Capture the cell that displays the provided text and extract its (X, Y) central coordinate. 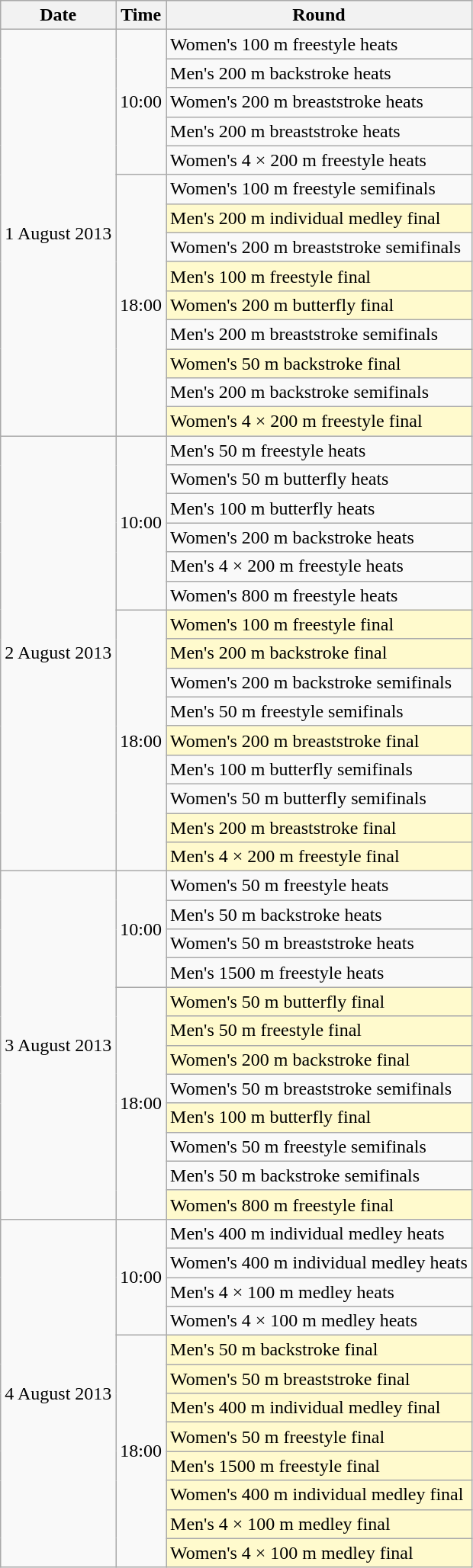
Women's 400 m individual medley heats (319, 1262)
Men's 4 × 100 m medley heats (319, 1292)
Women's 50 m backstroke final (319, 364)
Women's 50 m freestyle semifinals (319, 1146)
Women's 4 × 200 m freestyle final (319, 422)
Men's 200 m backstroke final (319, 653)
Men's 1500 m freestyle final (319, 1466)
Round (319, 15)
Men's 200 m breaststroke heats (319, 131)
Women's 800 m freestyle final (319, 1204)
Women's 400 m individual medley final (319, 1495)
Men's 400 m individual medley final (319, 1408)
Women's 100 m freestyle heats (319, 44)
4 August 2013 (58, 1393)
Men's 4 × 100 m medley final (319, 1524)
Men's 50 m freestyle final (319, 1031)
1 August 2013 (58, 233)
Women's 200 m backstroke heats (319, 537)
Men's 4 × 200 m freestyle heats (319, 566)
Women's 200 m breaststroke semifinals (319, 247)
Women's 50 m breaststroke semifinals (319, 1089)
Women's 100 m freestyle semifinals (319, 189)
Time (141, 15)
Men's 200 m breaststroke semifinals (319, 334)
Women's 200 m backstroke semifinals (319, 682)
Men's 50 m backstroke final (319, 1350)
Men's 200 m individual medley final (319, 218)
Men's 4 × 200 m freestyle final (319, 857)
Women's 100 m freestyle final (319, 624)
Women's 200 m breaststroke heats (319, 102)
Women's 50 m freestyle heats (319, 886)
Women's 50 m freestyle final (319, 1437)
Men's 100 m butterfly final (319, 1117)
Women's 4 × 200 m freestyle heats (319, 160)
Women's 50 m butterfly semifinals (319, 798)
Men's 100 m butterfly heats (319, 508)
Men's 200 m backstroke semifinals (319, 393)
Men's 50 m backstroke semifinals (319, 1175)
Women's 200 m butterfly final (319, 305)
Men's 200 m breaststroke final (319, 827)
Men's 400 m individual medley heats (319, 1233)
Men's 100 m butterfly semifinals (319, 769)
Women's 4 × 100 m medley heats (319, 1321)
Women's 50 m breaststroke final (319, 1379)
Women's 200 m backstroke final (319, 1060)
Date (58, 15)
Men's 50 m backstroke heats (319, 915)
Men's 200 m backstroke heats (319, 73)
Women's 200 m breaststroke final (319, 740)
Women's 4 × 100 m medley final (319, 1553)
Men's 50 m freestyle heats (319, 451)
Men's 50 m freestyle semifinals (319, 711)
3 August 2013 (58, 1046)
Women's 50 m butterfly heats (319, 479)
Men's 1500 m freestyle heats (319, 973)
Women's 50 m breaststroke heats (319, 944)
2 August 2013 (58, 654)
Women's 800 m freestyle heats (319, 595)
Men's 100 m freestyle final (319, 276)
Women's 50 m butterfly final (319, 1002)
